Pinpoint the cell where the given text exists, returning its [x, y] midpoint coordinate. 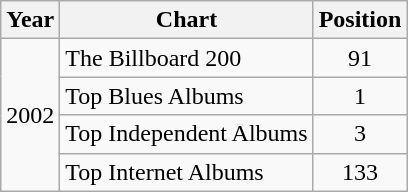
Top Internet Albums [186, 172]
2002 [30, 115]
133 [360, 172]
The Billboard 200 [186, 58]
Top Blues Albums [186, 96]
91 [360, 58]
Top Independent Albums [186, 134]
Position [360, 20]
Year [30, 20]
3 [360, 134]
Chart [186, 20]
1 [360, 96]
